Find where the given text appears and provide that cell's center as [X, Y] coordinate. 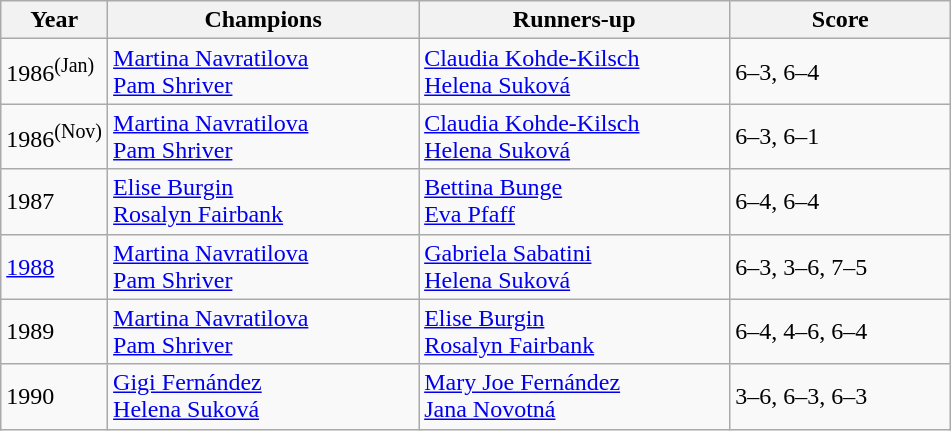
1990 [54, 396]
1987 [54, 202]
Score [840, 20]
6–3, 3–6, 7–5 [840, 266]
Gabriela Sabatini Helena Suková [574, 266]
6–3, 6–1 [840, 136]
1989 [54, 332]
1986(Jan) [54, 72]
Gigi Fernández Helena Suková [264, 396]
1988 [54, 266]
3–6, 6–3, 6–3 [840, 396]
Mary Joe Fernández Jana Novotná [574, 396]
6–4, 4–6, 6–4 [840, 332]
6–3, 6–4 [840, 72]
Bettina Bunge Eva Pfaff [574, 202]
Year [54, 20]
Champions [264, 20]
6–4, 6–4 [840, 202]
Runners-up [574, 20]
1986(Nov) [54, 136]
